For the text-containing cell, return its midpoint in (X, Y) coordinate format. 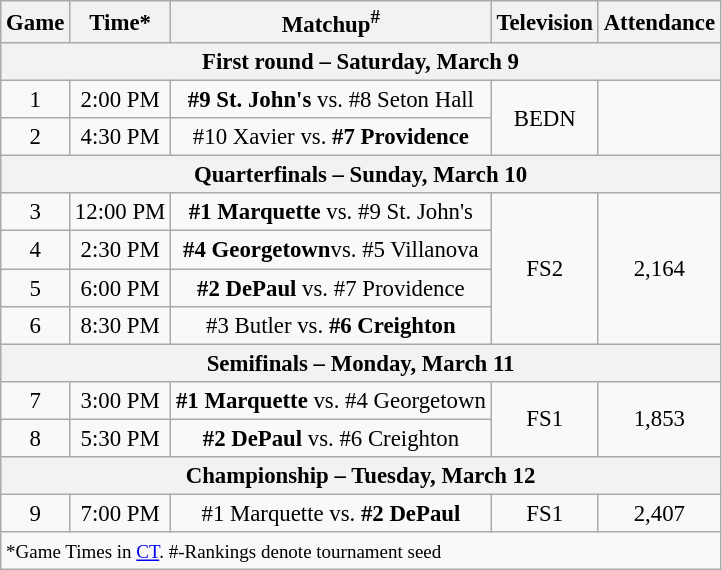
Television (544, 22)
8:30 PM (120, 325)
#1 Marquette vs. #4 Georgetown (331, 400)
#9 St. John's vs. #8 Seton Hall (331, 100)
Time* (120, 22)
7:00 PM (120, 513)
8 (36, 438)
4:30 PM (120, 137)
Semifinals – Monday, March 11 (361, 363)
2 (36, 137)
2,164 (659, 269)
Championship – Tuesday, March 12 (361, 476)
#3 Butler vs. #6 Creighton (331, 325)
*Game Times in CT. #-Rankings denote tournament seed (361, 551)
#10 Xavier vs. #7 Providence (331, 137)
#1 Marquette vs. #9 St. John's (331, 213)
1,853 (659, 418)
#2 DePaul vs. #7 Providence (331, 288)
2,407 (659, 513)
Game (36, 22)
#1 Marquette vs. #2 DePaul (331, 513)
4 (36, 250)
5 (36, 288)
6:00 PM (120, 288)
BEDN (544, 118)
#4 Georgetownvs. #5 Villanova (331, 250)
#2 DePaul vs. #6 Creighton (331, 438)
First round – Saturday, March 9 (361, 62)
3 (36, 213)
2:30 PM (120, 250)
Matchup# (331, 22)
6 (36, 325)
5:30 PM (120, 438)
7 (36, 400)
9 (36, 513)
Attendance (659, 22)
1 (36, 100)
2:00 PM (120, 100)
3:00 PM (120, 400)
12:00 PM (120, 213)
FS2 (544, 269)
Quarterfinals – Sunday, March 10 (361, 175)
